Scan for the cell matching the given text and deliver its (X, Y) coordinate at center. 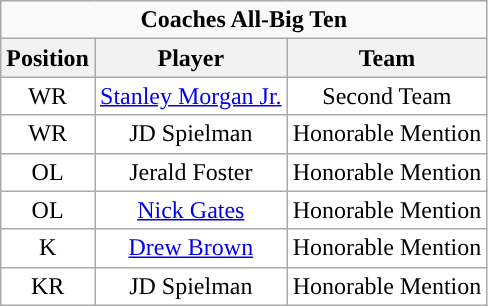
Nick Gates (190, 210)
Coaches All-Big Ten (244, 20)
Player (190, 58)
K (48, 248)
Team (387, 58)
Second Team (387, 96)
Position (48, 58)
Jerald Foster (190, 172)
KR (48, 286)
Drew Brown (190, 248)
Stanley Morgan Jr. (190, 96)
